Pinpoint the cell where the given text exists, returning its [x, y] midpoint coordinate. 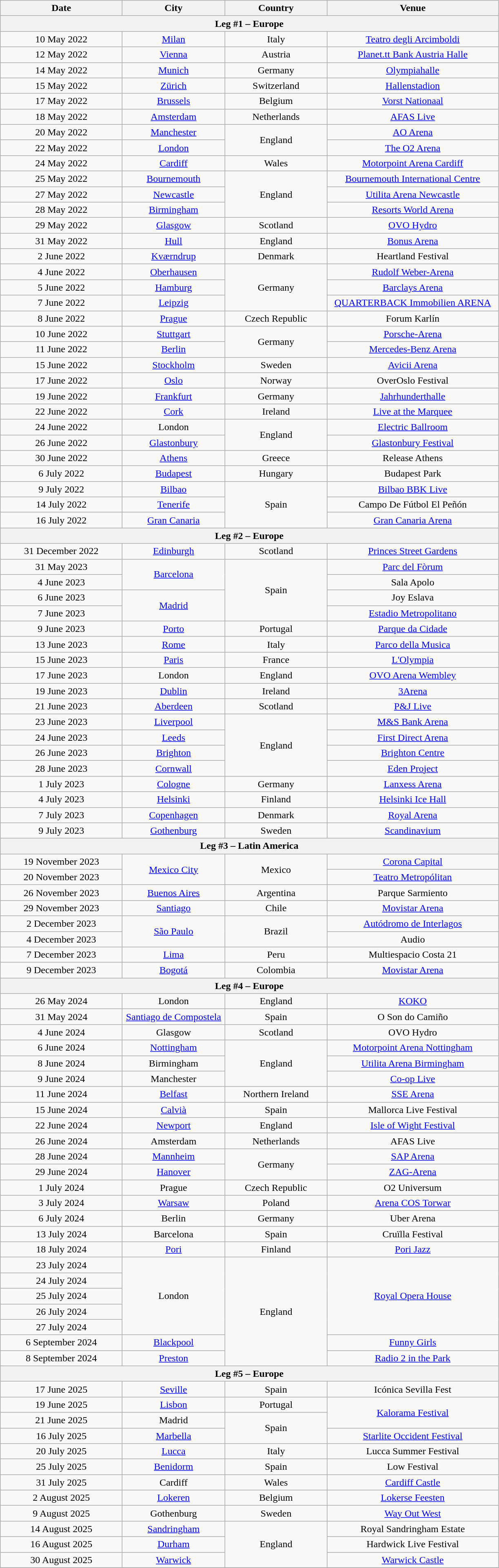
9 June 2023 [61, 629]
Leeds [174, 738]
Paris [174, 660]
10 May 2022 [61, 39]
Joy Eslava [413, 598]
Leg #1 – Europe [249, 24]
Blackpool [174, 1343]
Hardwick Live Festival [413, 1544]
20 May 2022 [61, 132]
Leipzig [174, 303]
Oslo [174, 380]
28 May 2022 [61, 210]
Leg #2 – Europe [249, 536]
Budapest Park [413, 474]
O Son do Camiño [413, 1017]
9 August 2025 [61, 1513]
14 May 2022 [61, 70]
6 July 2024 [61, 1219]
Athens [174, 458]
Cornwall [174, 769]
Warsaw [174, 1203]
Brighton Centre [413, 753]
Heartland Festival [413, 256]
Kværndrup [174, 256]
Leg #5 – Europe [249, 1374]
21 June 2023 [61, 707]
25 July 2024 [61, 1296]
27 July 2024 [61, 1327]
Peru [276, 955]
Sala Apolo [413, 582]
Norway [276, 380]
17 June 2025 [61, 1389]
26 June 2022 [61, 442]
6 June 2023 [61, 598]
31 December 2022 [61, 551]
Lokerse Feesten [413, 1498]
1 July 2024 [61, 1188]
Motorpoint Arena Cardiff [413, 163]
Corona Capital [413, 861]
Hull [174, 241]
Funny Girls [413, 1343]
Stockholm [174, 365]
Olympiahalle [413, 70]
Helsinki [174, 799]
Bournemouth International Centre [413, 179]
Pori [174, 1250]
26 June 2023 [61, 753]
Electric Ballroom [413, 427]
7 December 2023 [61, 955]
30 August 2025 [61, 1560]
7 June 2022 [61, 303]
The O2 Arena [413, 148]
31 May 2024 [61, 1017]
Marbella [174, 1435]
Estadio Metropolitano [413, 613]
KOKO [413, 1001]
SAP Arena [413, 1156]
17 May 2022 [61, 101]
ZAG-Arena [413, 1172]
Royal Sandringham Estate [413, 1529]
Jahrhunderthalle [413, 396]
Autódromo de Interlagos [413, 923]
Stuttgart [174, 334]
AO Arena [413, 132]
Newcastle [174, 194]
Mallorca Live Festival [413, 1110]
Release Athens [413, 458]
Rudolf Weber-Arena [413, 272]
15 June 2022 [61, 365]
Lima [174, 955]
24 July 2024 [61, 1281]
26 May 2024 [61, 1001]
20 July 2025 [61, 1451]
24 June 2023 [61, 738]
Low Festival [413, 1467]
Preston [174, 1358]
31 July 2025 [61, 1482]
12 May 2022 [61, 55]
3Arena [413, 691]
9 July 2022 [61, 489]
2 June 2022 [61, 256]
Helsinki Ice Hall [413, 799]
Mannheim [174, 1156]
4 June 2023 [61, 582]
4 June 2024 [61, 1032]
City [174, 8]
Gran Canaria Arena [413, 520]
Dublin [174, 691]
21 June 2025 [61, 1420]
2 December 2023 [61, 923]
Hallenstadion [413, 86]
6 June 2024 [61, 1048]
M&S Bank Arena [413, 722]
5 June 2022 [61, 287]
Copenhagen [174, 815]
17 June 2022 [61, 380]
Parque Sarmiento [413, 892]
Glastonbury [174, 442]
Hanover [174, 1172]
Brussels [174, 101]
Tenerife [174, 505]
Royal Arena [413, 815]
Co-op Live [413, 1079]
13 July 2024 [61, 1234]
Buenos Aires [174, 892]
Royal Opera House [413, 1296]
Frankfurt [174, 396]
4 December 2023 [61, 939]
Radio 2 in the Park [413, 1358]
Warwick Castle [413, 1560]
Leg #3 – Latin America [249, 846]
9 June 2024 [61, 1079]
Sandringham [174, 1529]
Benidorm [174, 1467]
First Direct Arena [413, 738]
Avicii Arena [413, 365]
Switzerland [276, 86]
31 May 2022 [61, 241]
Edinburgh [174, 551]
11 June 2024 [61, 1094]
Resorts World Arena [413, 210]
Arena COS Torwar [413, 1203]
28 June 2024 [61, 1156]
3 July 2024 [61, 1203]
Budapest [174, 474]
Parc del Fòrum [413, 567]
L'Olympia [413, 660]
Mexico City [174, 869]
Utilita Arena Newcastle [413, 194]
Pori Jazz [413, 1250]
Teatro Metropólitan [413, 877]
OVO Arena Wembley [413, 675]
Uber Arena [413, 1219]
8 June 2024 [61, 1063]
Greece [276, 458]
Brighton [174, 753]
19 November 2023 [61, 861]
22 May 2022 [61, 148]
9 December 2023 [61, 970]
25 July 2025 [61, 1467]
Parque da Cidade [413, 629]
4 June 2022 [61, 272]
SSE Arena [413, 1094]
30 June 2022 [61, 458]
9 July 2023 [61, 830]
Lucca [174, 1451]
Munich [174, 70]
15 June 2024 [61, 1110]
Argentina [276, 892]
Lucca Summer Festival [413, 1451]
Cruïlla Festival [413, 1234]
19 June 2023 [61, 691]
Newport [174, 1125]
25 May 2022 [61, 179]
Chile [276, 908]
15 June 2023 [61, 660]
Bournemouth [174, 179]
Glastonbury Festival [413, 442]
19 June 2025 [61, 1405]
Forum Karlín [413, 318]
29 June 2024 [61, 1172]
27 May 2022 [61, 194]
28 June 2023 [61, 769]
13 June 2023 [61, 644]
7 July 2023 [61, 815]
Austria [276, 55]
Campo De Fútbol El Peñón [413, 505]
26 November 2023 [61, 892]
23 June 2023 [61, 722]
Bilbao [174, 489]
Barclays Arena [413, 287]
Zürich [174, 86]
O2 Universum [413, 1188]
P&J Live [413, 707]
26 June 2024 [61, 1141]
Santiago de Compostela [174, 1017]
Bogotá [174, 970]
Utilita Arena Birmingham [413, 1063]
17 June 2023 [61, 675]
Porsche-Arena [413, 334]
Princes Street Gardens [413, 551]
Planet.tt Bank Austria Halle [413, 55]
24 June 2022 [61, 427]
Brazil [276, 931]
16 July 2022 [61, 520]
Starlite Occident Festival [413, 1435]
Northern Ireland [276, 1094]
15 May 2022 [61, 86]
Way Out West [413, 1513]
19 June 2022 [61, 396]
Porto [174, 629]
QUARTERBACK Immobilien ARENA [413, 303]
Teatro degli Arcimboldi [413, 39]
22 June 2022 [61, 411]
Calvià [174, 1110]
Hamburg [174, 287]
14 August 2025 [61, 1529]
4 July 2023 [61, 799]
Lanxess Arena [413, 784]
São Paulo [174, 931]
Poland [276, 1203]
Bilbao BBK Live [413, 489]
20 November 2023 [61, 877]
14 July 2022 [61, 505]
29 May 2022 [61, 225]
7 June 2023 [61, 613]
Colombia [276, 970]
1 July 2023 [61, 784]
Seville [174, 1389]
Oberhausen [174, 272]
23 July 2024 [61, 1265]
8 June 2022 [61, 318]
Leg #4 – Europe [249, 986]
26 July 2024 [61, 1312]
Isle of Wight Festival [413, 1125]
Mexico [276, 869]
Lisbon [174, 1405]
Mercedes-Benz Arena [413, 349]
Milan [174, 39]
Audio [413, 939]
Warwick [174, 1560]
Santiago [174, 908]
OverOslo Festival [413, 380]
Lokeren [174, 1498]
Scandinavium [413, 830]
Date [61, 8]
Hungary [276, 474]
8 September 2024 [61, 1358]
6 September 2024 [61, 1343]
Cologne [174, 784]
Eden Project [413, 769]
10 June 2022 [61, 334]
16 August 2025 [61, 1544]
Icónica Sevilla Fest [413, 1389]
Rome [174, 644]
29 November 2023 [61, 908]
Aberdeen [174, 707]
Nottingham [174, 1048]
2 August 2025 [61, 1498]
Vienna [174, 55]
Gran Canaria [174, 520]
18 May 2022 [61, 117]
Multiespacio Costa 21 [413, 955]
France [276, 660]
22 June 2024 [61, 1125]
Venue [413, 8]
Cork [174, 411]
Country [276, 8]
Belfast [174, 1094]
Durham [174, 1544]
11 June 2022 [61, 349]
24 May 2022 [61, 163]
Vorst Nationaal [413, 101]
6 July 2022 [61, 474]
Liverpool [174, 722]
31 May 2023 [61, 567]
Live at the Marquee [413, 411]
Bonus Arena [413, 241]
Motorpoint Arena Nottingham [413, 1048]
Cardiff Castle [413, 1482]
18 July 2024 [61, 1250]
Kalorama Festival [413, 1412]
16 July 2025 [61, 1435]
Parco della Musica [413, 644]
